Capture the cell that displays the provided text and extract its [x, y] central coordinate. 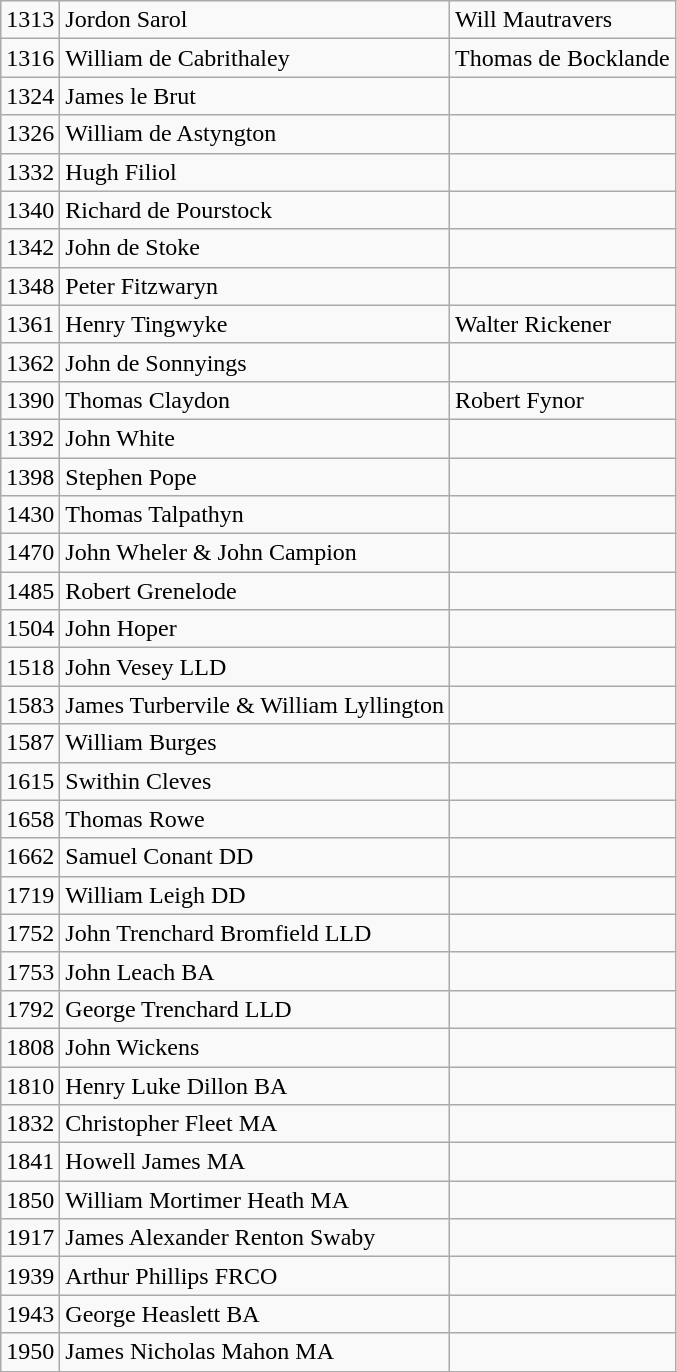
1430 [30, 515]
1810 [30, 1085]
1342 [30, 248]
1398 [30, 477]
John Trenchard Bromfield LLD [255, 933]
George Trenchard LLD [255, 1009]
Will Mautravers [562, 20]
William Mortimer Heath MA [255, 1200]
Christopher Fleet MA [255, 1124]
1917 [30, 1238]
1753 [30, 971]
Henry Tingwyke [255, 324]
Hugh Filiol [255, 172]
1719 [30, 895]
1662 [30, 857]
1939 [30, 1276]
Richard de Pourstock [255, 210]
John Hoper [255, 629]
Henry Luke Dillon BA [255, 1085]
1340 [30, 210]
1943 [30, 1314]
1518 [30, 667]
Arthur Phillips FRCO [255, 1276]
1841 [30, 1162]
John Leach BA [255, 971]
1316 [30, 58]
Thomas Talpathyn [255, 515]
William de Astyngton [255, 134]
James Nicholas Mahon MA [255, 1352]
1615 [30, 781]
John de Stoke [255, 248]
1361 [30, 324]
1832 [30, 1124]
John White [255, 438]
Swithin Cleves [255, 781]
1326 [30, 134]
Robert Grenelode [255, 591]
Howell James MA [255, 1162]
Samuel Conant DD [255, 857]
Peter Fitzwaryn [255, 286]
1313 [30, 20]
1485 [30, 591]
Walter Rickener [562, 324]
James le Brut [255, 96]
James Alexander Renton Swaby [255, 1238]
William Leigh DD [255, 895]
Robert Fynor [562, 400]
1324 [30, 96]
John de Sonnyings [255, 362]
1390 [30, 400]
1504 [30, 629]
1332 [30, 172]
1808 [30, 1047]
1362 [30, 362]
Jordon Sarol [255, 20]
James Turbervile & William Lyllington [255, 705]
Thomas Rowe [255, 819]
1752 [30, 933]
William Burges [255, 743]
George Heaslett BA [255, 1314]
1850 [30, 1200]
John Wickens [255, 1047]
1658 [30, 819]
1392 [30, 438]
John Vesey LLD [255, 667]
Thomas Claydon [255, 400]
1950 [30, 1352]
1792 [30, 1009]
1583 [30, 705]
William de Cabrithaley [255, 58]
1348 [30, 286]
Thomas de Bocklande [562, 58]
1587 [30, 743]
1470 [30, 553]
John Wheler & John Campion [255, 553]
Stephen Pope [255, 477]
